Provide the (x, y) coordinate of the cell's center where the given text is located.  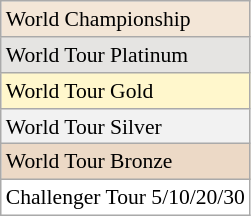
Challenger Tour 5/10/20/30 (126, 197)
World Championship (126, 19)
World Tour Platinum (126, 55)
World Tour Silver (126, 126)
World Tour Gold (126, 91)
World Tour Bronze (126, 162)
